Detect which cell encompasses the target text, then output its (X, Y) center coordinate. 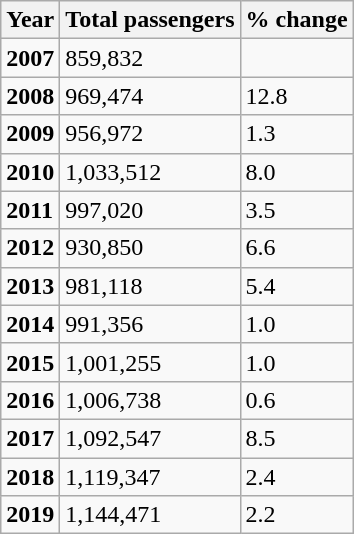
6.6 (296, 248)
1,092,547 (150, 438)
8.0 (296, 172)
2011 (30, 210)
2018 (30, 477)
2008 (30, 96)
% change (296, 20)
2013 (30, 286)
1,144,471 (150, 515)
2017 (30, 438)
969,474 (150, 96)
2010 (30, 172)
1.3 (296, 134)
1,119,347 (150, 477)
981,118 (150, 286)
1,006,738 (150, 400)
930,850 (150, 248)
2015 (30, 362)
8.5 (296, 438)
956,972 (150, 134)
859,832 (150, 58)
2007 (30, 58)
2019 (30, 515)
Year (30, 20)
2014 (30, 324)
Total passengers (150, 20)
5.4 (296, 286)
2009 (30, 134)
2012 (30, 248)
0.6 (296, 400)
2.4 (296, 477)
1,033,512 (150, 172)
991,356 (150, 324)
1,001,255 (150, 362)
997,020 (150, 210)
2016 (30, 400)
12.8 (296, 96)
2.2 (296, 515)
3.5 (296, 210)
